Locate the cell with the specified text and output its [X, Y] center coordinate. 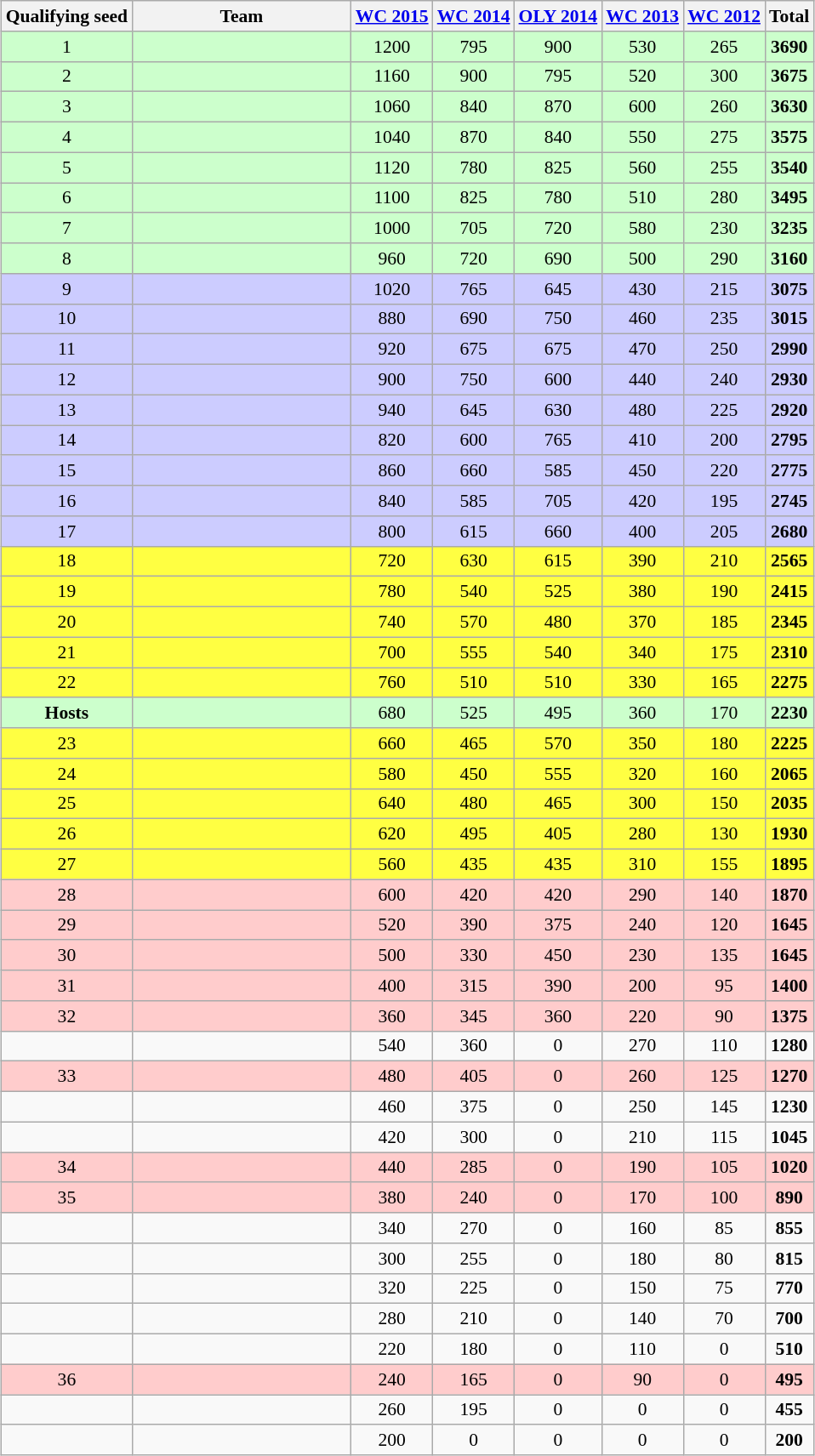
1100 [392, 198]
265 [724, 47]
2920 [789, 410]
1200 [392, 47]
2565 [789, 561]
410 [642, 441]
310 [642, 865]
1040 [392, 138]
620 [392, 834]
1375 [789, 1016]
315 [474, 986]
1160 [392, 77]
15 [66, 471]
890 [789, 1198]
1230 [789, 1107]
Team [242, 16]
1930 [789, 834]
1045 [789, 1137]
3495 [789, 198]
1 [66, 47]
1000 [392, 229]
11 [66, 350]
285 [474, 1168]
24 [66, 774]
2990 [789, 350]
WC 2014 [474, 16]
2035 [789, 804]
31 [66, 986]
1870 [789, 895]
5 [66, 168]
21 [66, 652]
2310 [789, 652]
370 [642, 623]
3630 [789, 107]
2230 [789, 714]
815 [789, 1259]
470 [642, 350]
26 [66, 834]
WC 2013 [642, 16]
7 [66, 229]
125 [724, 1077]
770 [789, 1288]
2745 [789, 501]
35 [66, 1198]
530 [642, 47]
2930 [789, 380]
36 [66, 1379]
430 [642, 289]
1270 [789, 1077]
3575 [789, 138]
960 [392, 259]
3160 [789, 259]
760 [392, 683]
2680 [789, 532]
2415 [789, 592]
Qualifying seed [66, 16]
17 [66, 532]
34 [66, 1168]
85 [724, 1228]
18 [66, 561]
2345 [789, 623]
75 [724, 1288]
3015 [789, 319]
29 [66, 925]
28 [66, 895]
100 [724, 1198]
2275 [789, 683]
95 [724, 986]
345 [474, 1016]
2795 [789, 441]
680 [392, 714]
23 [66, 743]
550 [642, 138]
3235 [789, 229]
880 [392, 319]
9 [66, 289]
105 [724, 1168]
1895 [789, 865]
820 [392, 441]
14 [66, 441]
800 [392, 532]
940 [392, 410]
16 [66, 501]
640 [392, 804]
2 [66, 77]
27 [66, 865]
3690 [789, 47]
205 [724, 532]
13 [66, 410]
1060 [392, 107]
OLY 2014 [558, 16]
455 [789, 1410]
4 [66, 138]
155 [724, 865]
130 [724, 834]
10 [66, 319]
175 [724, 652]
350 [642, 743]
3675 [789, 77]
2065 [789, 774]
2775 [789, 471]
3075 [789, 289]
2225 [789, 743]
19 [66, 592]
WC 2012 [724, 16]
1280 [789, 1046]
740 [392, 623]
12 [66, 380]
8 [66, 259]
275 [724, 138]
1400 [789, 986]
920 [392, 350]
80 [724, 1259]
30 [66, 956]
120 [724, 925]
22 [66, 683]
70 [724, 1319]
860 [392, 471]
115 [724, 1137]
235 [724, 319]
Total [789, 16]
145 [724, 1107]
32 [66, 1016]
20 [66, 623]
25 [66, 804]
WC 2015 [392, 16]
135 [724, 956]
Hosts [66, 714]
185 [724, 623]
6 [66, 198]
1120 [392, 168]
33 [66, 1077]
855 [789, 1228]
3540 [789, 168]
215 [724, 289]
3 [66, 107]
